Pinpoint the cell where the given text exists, returning its (x, y) midpoint coordinate. 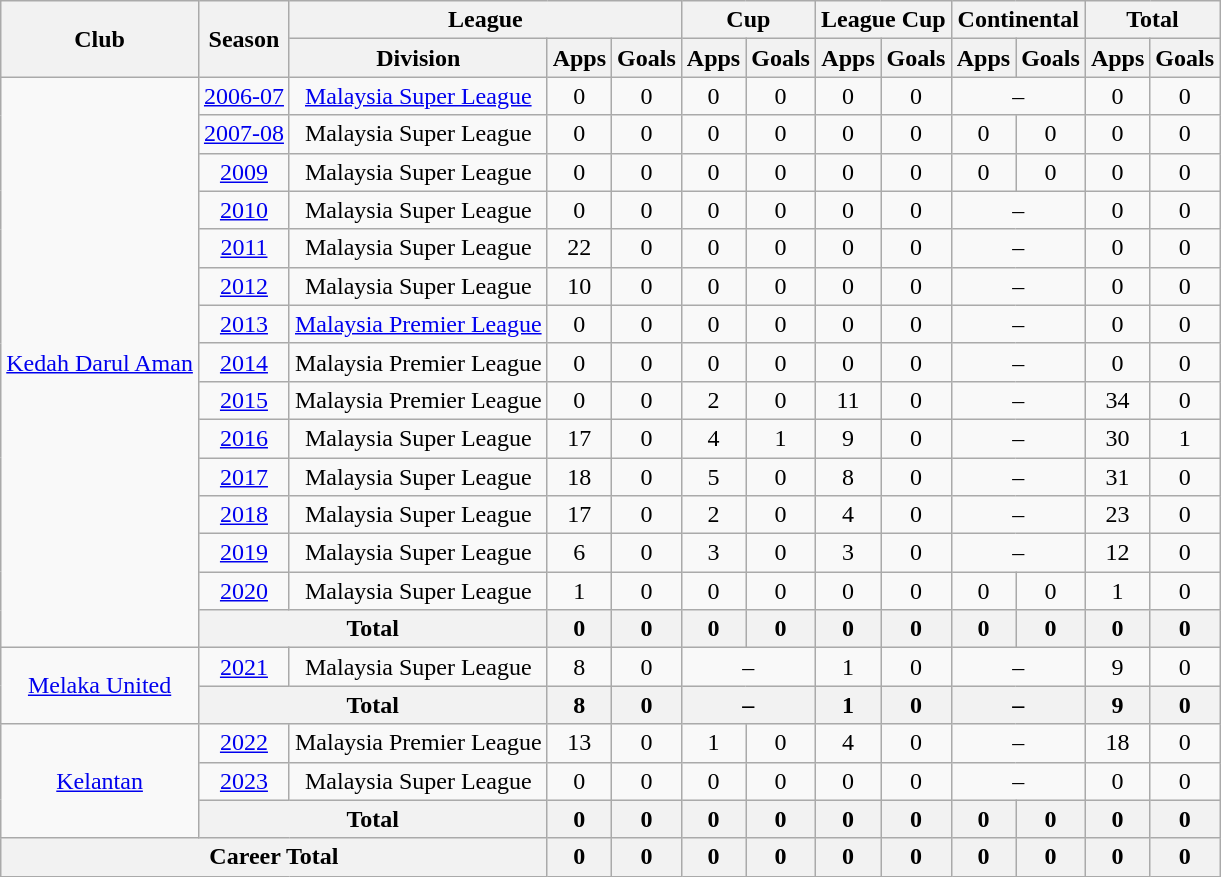
2019 (244, 553)
22 (579, 248)
5 (713, 477)
Melaka United (100, 686)
Club (100, 39)
6 (579, 553)
2013 (244, 324)
Continental (1018, 20)
2010 (244, 210)
League Cup (883, 20)
30 (1117, 438)
2022 (244, 743)
Division (418, 58)
2018 (244, 515)
2021 (244, 667)
12 (1117, 553)
2017 (244, 477)
Career Total (274, 857)
2016 (244, 438)
31 (1117, 477)
11 (848, 400)
League (485, 20)
2011 (244, 248)
2015 (244, 400)
Cup (748, 20)
2014 (244, 362)
Kedah Darul Aman (100, 362)
10 (579, 286)
34 (1117, 400)
23 (1117, 515)
2007-08 (244, 134)
Season (244, 39)
Kelantan (100, 781)
13 (579, 743)
2012 (244, 286)
2006-07 (244, 96)
2023 (244, 781)
2009 (244, 172)
2020 (244, 591)
